For the text-containing cell, return its midpoint in (X, Y) coordinate format. 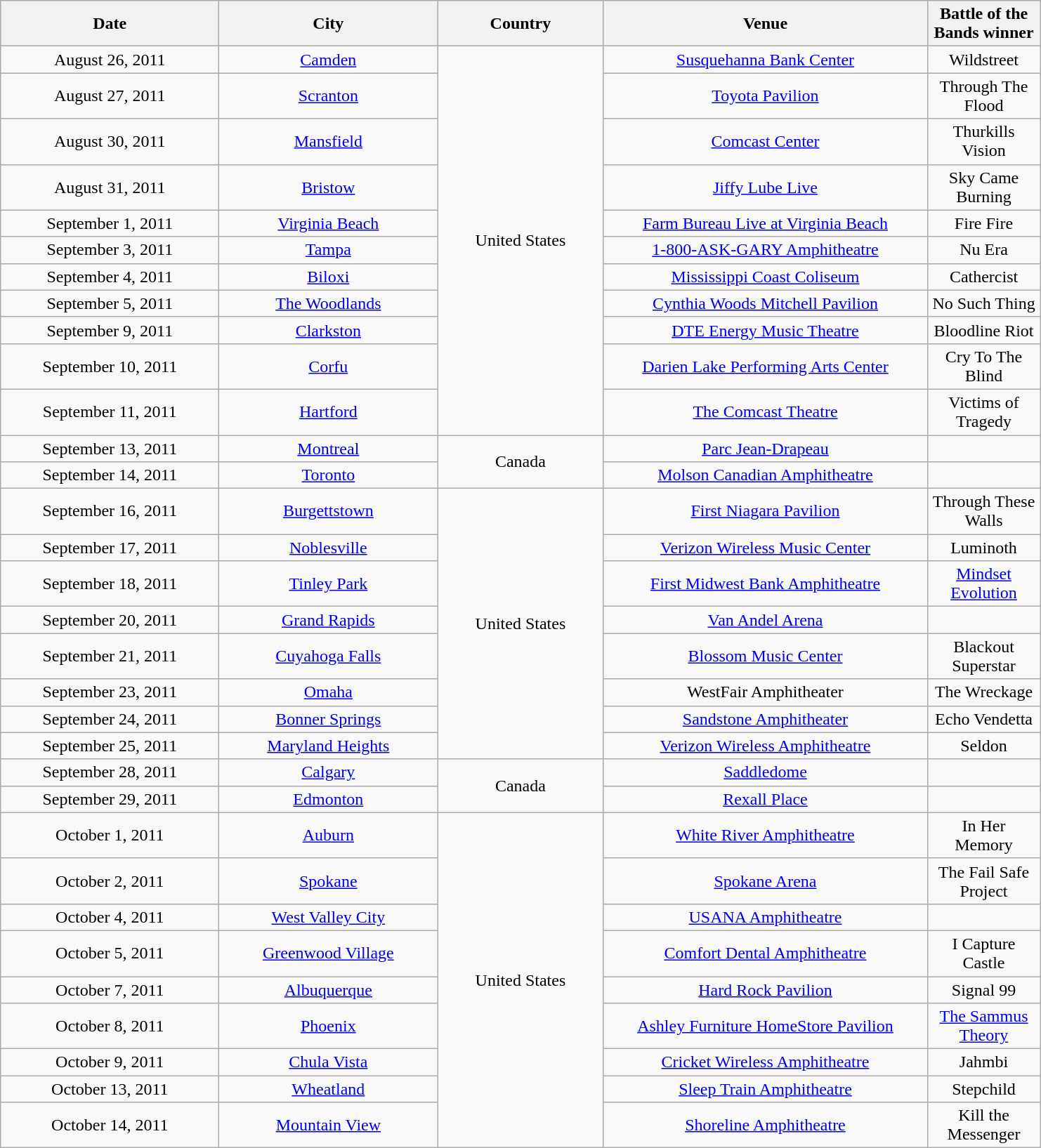
September 11, 2011 (110, 411)
1-800-ASK-GARY Amphitheatre (766, 250)
Country (520, 24)
Signal 99 (983, 989)
September 18, 2011 (110, 584)
Shoreline Amphitheatre (766, 1125)
Mississippi Coast Coliseum (766, 277)
September 28, 2011 (110, 772)
Wildstreet (983, 60)
Edmonton (329, 799)
October 5, 2011 (110, 954)
Echo Vendetta (983, 719)
DTE Energy Music Theatre (766, 330)
City (329, 24)
Through These Walls (983, 511)
Toyota Pavilion (766, 95)
The Fail Safe Project (983, 880)
Omaha (329, 692)
Stepchild (983, 1089)
West Valley City (329, 917)
Burgettstown (329, 511)
Bloodline Riot (983, 330)
Tinley Park (329, 584)
Sleep Train Amphitheatre (766, 1089)
Cynthia Woods Mitchell Pavilion (766, 303)
Sky Came Burning (983, 187)
September 10, 2011 (110, 367)
Mindset Evolution (983, 584)
The Comcast Theatre (766, 411)
Cuyahoga Falls (329, 656)
Comfort Dental Amphitheatre (766, 954)
Tampa (329, 250)
First Midwest Bank Amphitheatre (766, 584)
September 14, 2011 (110, 475)
Auburn (329, 836)
Comcast Center (766, 142)
In Her Memory (983, 836)
October 4, 2011 (110, 917)
Molson Canadian Amphitheatre (766, 475)
Biloxi (329, 277)
September 17, 2011 (110, 548)
Cry To The Blind (983, 367)
Nu Era (983, 250)
Greenwood Village (329, 954)
October 2, 2011 (110, 880)
October 7, 2011 (110, 989)
Jahmbi (983, 1062)
Verizon Wireless Amphitheatre (766, 746)
Wheatland (329, 1089)
Corfu (329, 367)
September 9, 2011 (110, 330)
Date (110, 24)
October 13, 2011 (110, 1089)
Farm Bureau Live at Virginia Beach (766, 223)
Fire Fire (983, 223)
I Capture Castle (983, 954)
Susquehanna Bank Center (766, 60)
Montreal (329, 449)
USANA Amphitheatre (766, 917)
The Woodlands (329, 303)
Through The Flood (983, 95)
September 1, 2011 (110, 223)
Phoenix (329, 1027)
September 21, 2011 (110, 656)
September 4, 2011 (110, 277)
October 14, 2011 (110, 1125)
Spokane Arena (766, 880)
Hard Rock Pavilion (766, 989)
Scranton (329, 95)
Hartford (329, 411)
Camden (329, 60)
September 29, 2011 (110, 799)
September 24, 2011 (110, 719)
Mountain View (329, 1125)
Saddledome (766, 772)
Kill the Messenger (983, 1125)
WestFair Amphitheater (766, 692)
August 27, 2011 (110, 95)
October 9, 2011 (110, 1062)
August 26, 2011 (110, 60)
September 5, 2011 (110, 303)
Venue (766, 24)
Cathercist (983, 277)
Grand Rapids (329, 620)
Chula Vista (329, 1062)
The Wreckage (983, 692)
Bonner Springs (329, 719)
Calgary (329, 772)
Blossom Music Center (766, 656)
Sandstone Amphitheater (766, 719)
Maryland Heights (329, 746)
Ashley Furniture HomeStore Pavilion (766, 1027)
Darien Lake Performing Arts Center (766, 367)
September 13, 2011 (110, 449)
August 30, 2011 (110, 142)
No Such Thing (983, 303)
The Sammus Theory (983, 1027)
September 23, 2011 (110, 692)
September 3, 2011 (110, 250)
Luminoth (983, 548)
Spokane (329, 880)
Rexall Place (766, 799)
Victims of Tragedy (983, 411)
Virginia Beach (329, 223)
Clarkston (329, 330)
White River Amphitheatre (766, 836)
Mansfield (329, 142)
September 20, 2011 (110, 620)
August 31, 2011 (110, 187)
September 25, 2011 (110, 746)
October 1, 2011 (110, 836)
Thurkills Vision (983, 142)
Parc Jean-Drapeau (766, 449)
Seldon (983, 746)
First Niagara Pavilion (766, 511)
Bristow (329, 187)
Van Andel Arena (766, 620)
Blackout Superstar (983, 656)
Verizon Wireless Music Center (766, 548)
September 16, 2011 (110, 511)
October 8, 2011 (110, 1027)
Albuquerque (329, 989)
Jiffy Lube Live (766, 187)
Battle of the Bands winner (983, 24)
Noblesville (329, 548)
Toronto (329, 475)
Cricket Wireless Amphitheatre (766, 1062)
